Scan for the cell matching the given text and deliver its (X, Y) coordinate at center. 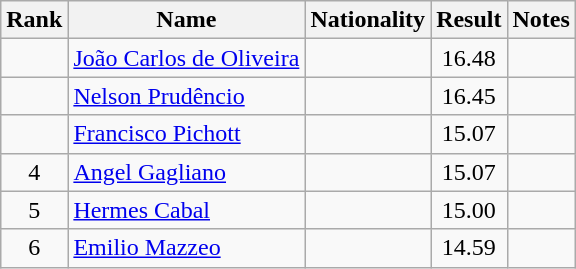
6 (34, 248)
Notes (541, 20)
João Carlos de Oliveira (186, 58)
15.00 (469, 210)
Hermes Cabal (186, 210)
Angel Gagliano (186, 172)
Name (186, 20)
16.45 (469, 96)
Nationality (368, 20)
4 (34, 172)
Emilio Mazzeo (186, 248)
Result (469, 20)
Rank (34, 20)
Francisco Pichott (186, 134)
14.59 (469, 248)
16.48 (469, 58)
Nelson Prudêncio (186, 96)
5 (34, 210)
